Detect which cell encompasses the target text, then output its [X, Y] center coordinate. 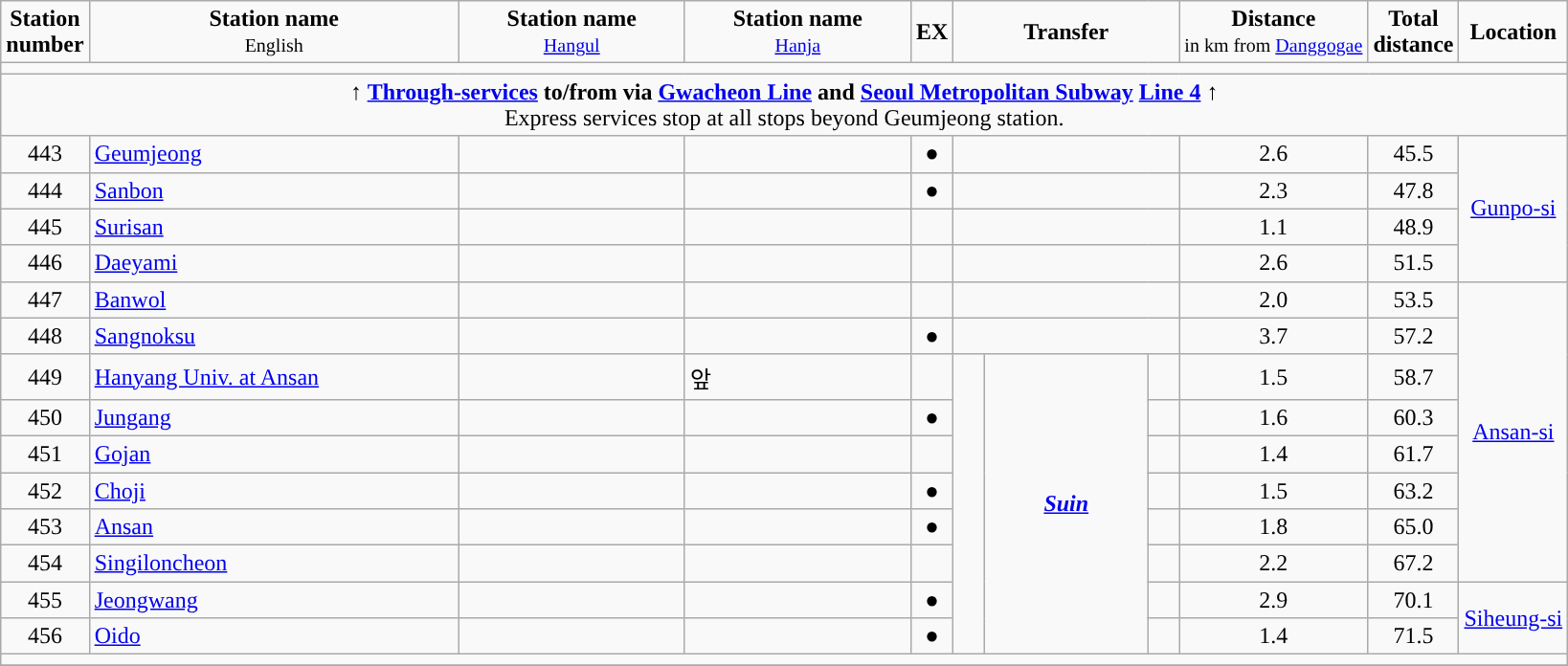
71.5 [1413, 636]
446 [45, 263]
Station nameHangul [571, 33]
449 [45, 377]
53.5 [1413, 300]
Sangnoksu [274, 336]
Daeyami [274, 263]
Jeongwang [274, 600]
448 [45, 336]
Ansan-si [1513, 432]
58.7 [1413, 377]
443 [45, 154]
Ansan [274, 527]
60.3 [1413, 417]
2.2 [1273, 564]
↑ Through-services to/from via Gwacheon Line and Seoul Metropolitan Subway Line 4 ↑Express services stop at all stops beyond Geumjeong station. [785, 105]
Singiloncheon [274, 564]
Station nameEnglish [274, 33]
Sanbon [274, 190]
Geumjeong [274, 154]
65.0 [1413, 527]
57.2 [1413, 336]
454 [45, 564]
444 [45, 190]
Location [1513, 33]
EX [931, 33]
Hanyang Univ. at Ansan [274, 377]
Suin [1066, 504]
Siheung-si [1513, 618]
Jungang [274, 417]
48.9 [1413, 227]
1.1 [1273, 227]
Transfer [1066, 33]
70.1 [1413, 600]
451 [45, 454]
61.7 [1413, 454]
447 [45, 300]
2.9 [1273, 600]
2.3 [1273, 190]
453 [45, 527]
455 [45, 600]
450 [45, 417]
Station nameHanja [797, 33]
Banwol [274, 300]
Stationnumber [45, 33]
1.6 [1273, 417]
Distancein km from Danggogae [1273, 33]
앞 [797, 377]
Gojan [274, 454]
63.2 [1413, 491]
2.0 [1273, 300]
47.8 [1413, 190]
45.5 [1413, 154]
1.8 [1273, 527]
Oido [274, 636]
Gunpo-si [1513, 209]
51.5 [1413, 263]
445 [45, 227]
452 [45, 491]
Choji [274, 491]
456 [45, 636]
67.2 [1413, 564]
Surisan [274, 227]
Totaldistance [1413, 33]
3.7 [1273, 336]
